Return the [x, y] coordinate for the center point of the cell that contains the specified text.  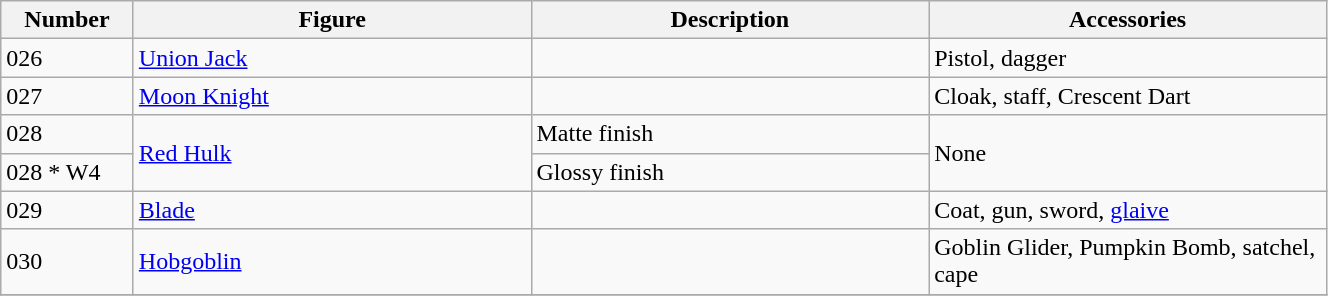
030 [68, 262]
Cloak, staff, Crescent Dart [1128, 96]
Hobgoblin [332, 262]
027 [68, 96]
Moon Knight [332, 96]
Red Hulk [332, 153]
Glossy finish [730, 172]
028 [68, 134]
Number [68, 20]
None [1128, 153]
Goblin Glider, Pumpkin Bomb, satchel, cape [1128, 262]
Coat, gun, sword, glaive [1128, 210]
Blade [332, 210]
026 [68, 58]
Figure [332, 20]
Union Jack [332, 58]
Matte finish [730, 134]
Description [730, 20]
029 [68, 210]
Accessories [1128, 20]
Pistol, dagger [1128, 58]
028 * W4 [68, 172]
